Detect which cell encompasses the target text, then output its (X, Y) center coordinate. 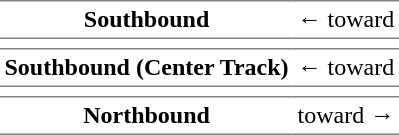
Southbound (146, 20)
toward → (346, 116)
Southbound (Center Track) (146, 68)
Northbound (146, 116)
